Pinpoint the cell where the given text exists, returning its (x, y) midpoint coordinate. 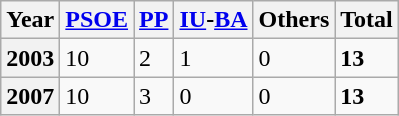
3 (154, 96)
2003 (30, 58)
1 (214, 58)
Year (30, 20)
IU-BA (214, 20)
PP (154, 20)
Total (367, 20)
PSOE (97, 20)
Others (294, 20)
2007 (30, 96)
2 (154, 58)
